Find where the given text appears and provide that cell's center as [x, y] coordinate. 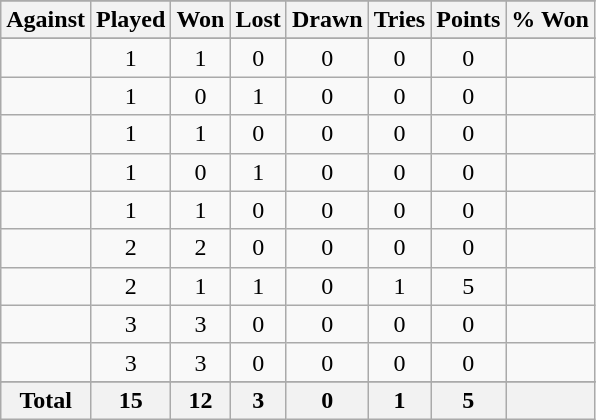
Lost [258, 20]
Total [46, 400]
Points [468, 20]
12 [200, 400]
Played [130, 20]
Drawn [327, 20]
Against [46, 20]
Tries [400, 20]
15 [130, 400]
% Won [550, 20]
Won [200, 20]
